Provide the [x, y] coordinate of the cell's center where the given text is located.  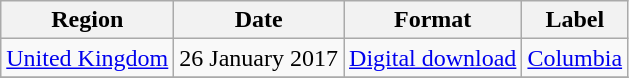
26 January 2017 [259, 58]
Region [88, 20]
Columbia [575, 58]
Label [575, 20]
Digital download [433, 58]
Date [259, 20]
Format [433, 20]
United Kingdom [88, 58]
